Return the [x, y] coordinate for the center point of the cell that contains the specified text.  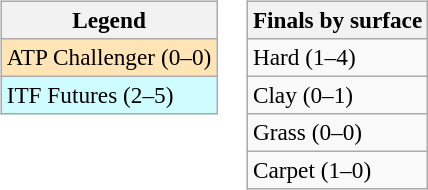
ATP Challenger (0–0) [108, 57]
Finals by surface [337, 20]
Carpet (1–0) [337, 171]
Clay (0–1) [337, 95]
Legend [108, 20]
Grass (0–0) [337, 133]
Hard (1–4) [337, 57]
ITF Futures (2–5) [108, 95]
